From the cell containing the given text, extract its center point as [X, Y] coordinate. 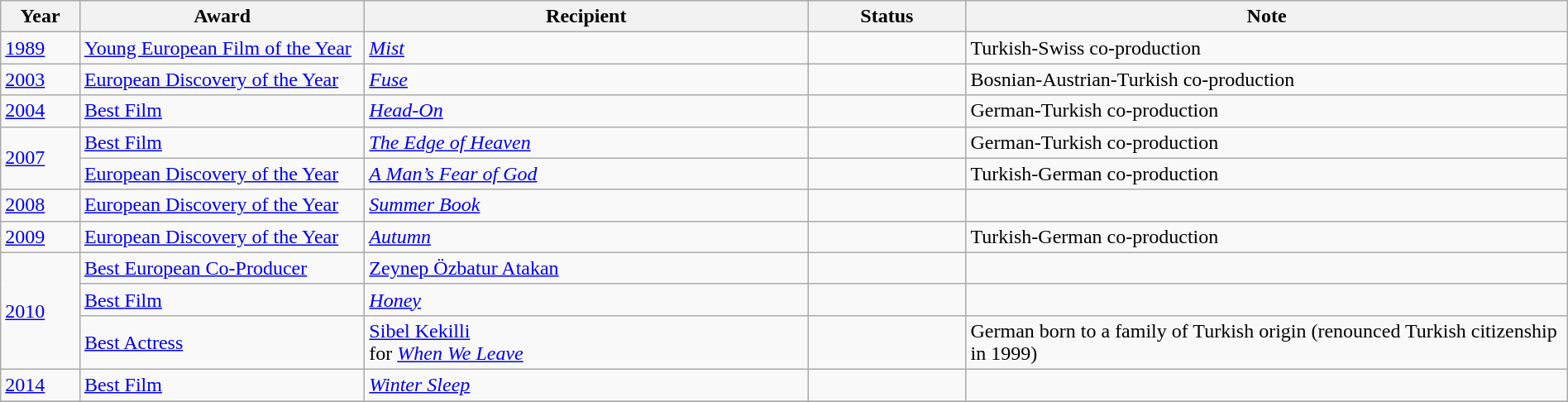
2007 [41, 158]
Turkish-Swiss co-production [1267, 48]
Award [222, 17]
Best Actress [222, 342]
Status [887, 17]
Mist [586, 48]
Fuse [586, 79]
Honey [586, 299]
2014 [41, 385]
2010 [41, 311]
German born to a family of Turkish origin (renounced Turkish citizenship in 1999) [1267, 342]
Bosnian-Austrian-Turkish co-production [1267, 79]
1989 [41, 48]
Autumn [586, 237]
Year [41, 17]
The Edge of Heaven [586, 142]
Young European Film of the Year [222, 48]
2003 [41, 79]
Winter Sleep [586, 385]
2008 [41, 205]
Recipient [586, 17]
2009 [41, 237]
Best European Co-Producer [222, 268]
Summer Book [586, 205]
Zeynep Özbatur Atakan [586, 268]
Head-On [586, 111]
Note [1267, 17]
Sibel Kekilli for When We Leave [586, 342]
2004 [41, 111]
A Man’s Fear of God [586, 174]
